Extract the [x, y] coordinate from the center of the cell holding the provided text.  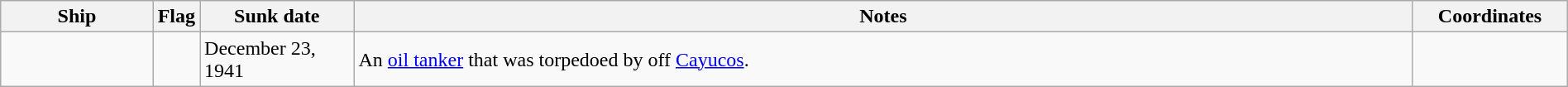
December 23, 1941 [277, 60]
Ship [77, 17]
An oil tanker that was torpedoed by off Cayucos. [883, 60]
Flag [176, 17]
Notes [883, 17]
Sunk date [277, 17]
Coordinates [1490, 17]
